Determine the (x, y) coordinate at the center of the cell enclosing the given text.  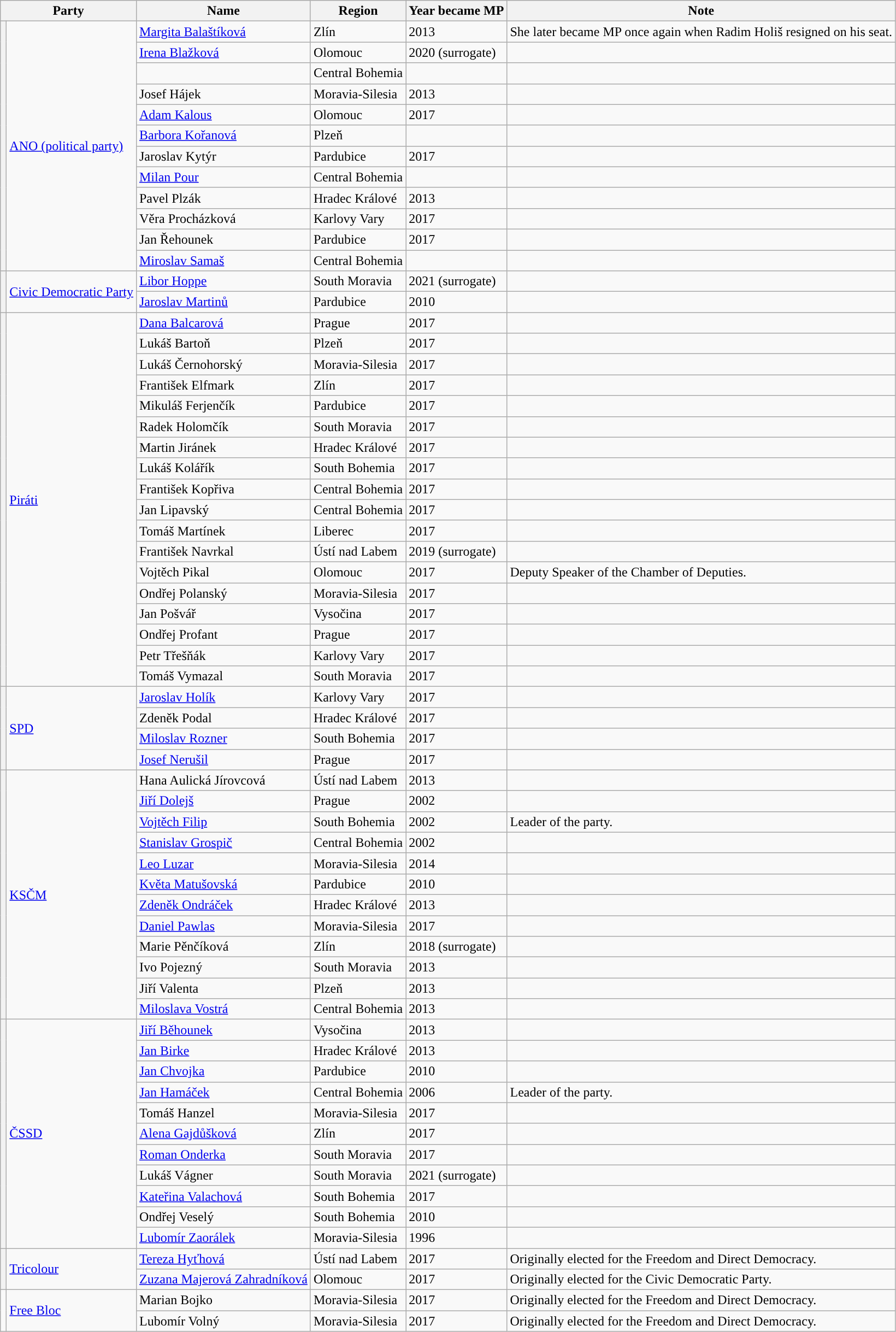
Tereza Hyťhová (223, 1258)
2018 (surrogate) (457, 947)
Dana Balcarová (223, 323)
Ondřej Polanský (223, 593)
Petr Třešňák (223, 656)
Jaroslav Holík (223, 697)
Jan Pošvář (223, 614)
Miroslav Samaš (223, 261)
Vojtěch Pikal (223, 572)
Year became MP (457, 11)
Ondřej Profant (223, 635)
Milan Pour (223, 177)
2006 (457, 1092)
Jaroslav Kytýr (223, 156)
Stanislav Grospič (223, 842)
Zdeněk Podal (223, 718)
Daniel Pawlas (223, 926)
Name (223, 11)
Martin Jiránek (223, 447)
Jan Lipavský (223, 510)
Ondřej Veselý (223, 1217)
Jaroslav Martinů (223, 302)
František Navrkal (223, 551)
Margita Balaštíková (223, 32)
Piráti (72, 499)
Ivo Pojezný (223, 968)
SPD (72, 728)
Jiří Valenta (223, 988)
Marian Bojko (223, 1300)
2014 (457, 863)
Jan Řehounek (223, 239)
Lubomír Zaorálek (223, 1237)
Jan Birke (223, 1051)
Originally elected for the Civic Democratic Party. (702, 1280)
Josef Nerušil (223, 759)
Roman Onderka (223, 1154)
Jan Hamáček (223, 1092)
Zuzana Majerová Zahradníková (223, 1280)
Lukáš Bartoň (223, 344)
Květa Matušovská (223, 884)
Vojtěch Filip (223, 822)
Note (702, 11)
Lukáš Kolářík (223, 468)
Barbora Kořanová (223, 135)
2019 (surrogate) (457, 551)
Miloslava Vostrá (223, 1009)
Region (358, 11)
ANO (political party) (72, 146)
Libor Hoppe (223, 281)
Kateřina Valachová (223, 1196)
Alena Gajdůšková (223, 1134)
Věra Procházková (223, 219)
Lukáš Vágner (223, 1175)
Free Bloc (72, 1311)
1996 (457, 1237)
Civic Democratic Party (72, 292)
KSČM (72, 895)
Irena Blažková (223, 52)
Marie Pěnčíková (223, 947)
Jiří Dolejš (223, 801)
Pavel Plzák (223, 198)
Lubomír Volný (223, 1321)
Miloslav Rozner (223, 739)
Zdeněk Ondráček (223, 905)
Josef Hájek (223, 94)
Tomáš Vymazal (223, 676)
Mikuláš Ferjenčík (223, 406)
Tricolour (72, 1269)
František Elfmark (223, 385)
Jiří Běhounek (223, 1030)
Deputy Speaker of the Chamber of Deputies. (702, 572)
Liberec (358, 531)
Party (69, 11)
Leo Luzar (223, 863)
Lukáš Černohorský (223, 364)
Tomáš Hanzel (223, 1113)
Radek Holomčík (223, 427)
Adam Kalous (223, 115)
She later became MP once again when Radim Holiš resigned on his seat. (702, 32)
Hana Aulická Jírovcová (223, 780)
Tomáš Martínek (223, 531)
František Kopřiva (223, 489)
ČSSD (72, 1134)
2020 (surrogate) (457, 52)
Jan Chvojka (223, 1071)
